Search for the cell housing the specified text and yield its (x, y) center coordinate. 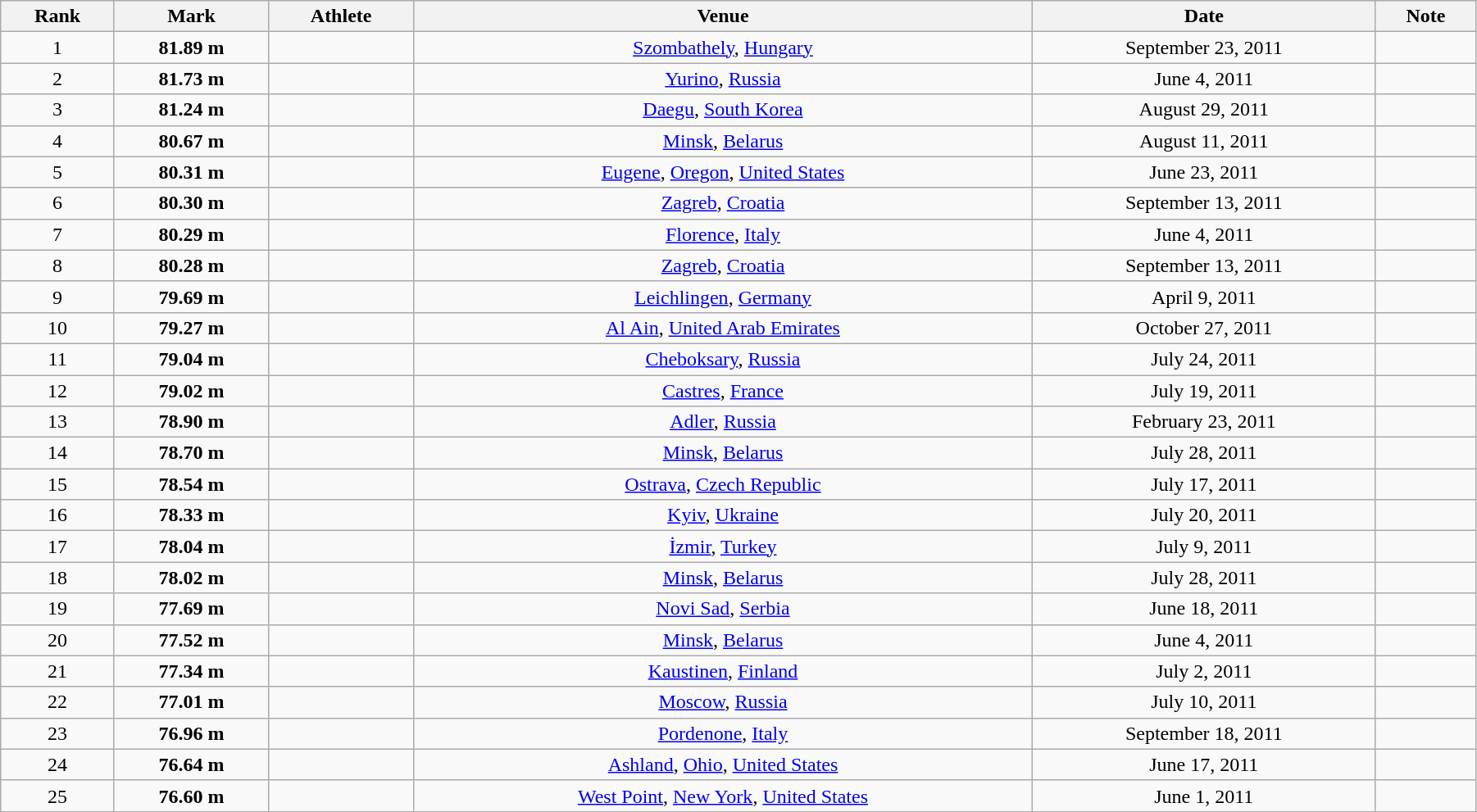
August 29, 2011 (1203, 110)
81.89 m (191, 48)
4 (57, 141)
76.64 m (191, 764)
Mark (191, 16)
Castres, France (723, 391)
June 1, 2011 (1203, 796)
81.73 m (191, 79)
February 23, 2011 (1203, 422)
September 18, 2011 (1203, 733)
20 (57, 640)
June 23, 2011 (1203, 172)
80.30 m (191, 203)
Cheboksary, Russia (723, 359)
June 18, 2011 (1203, 609)
80.28 m (191, 265)
80.31 m (191, 172)
10 (57, 328)
19 (57, 609)
18 (57, 578)
2 (57, 79)
78.02 m (191, 578)
July 20, 2011 (1203, 515)
July 24, 2011 (1203, 359)
July 10, 2011 (1203, 702)
Athlete (341, 16)
22 (57, 702)
76.96 m (191, 733)
Eugene, Oregon, United States (723, 172)
80.67 m (191, 141)
5 (57, 172)
July 19, 2011 (1203, 391)
79.27 m (191, 328)
78.04 m (191, 547)
Florence, Italy (723, 234)
12 (57, 391)
77.52 m (191, 640)
3 (57, 110)
21 (57, 671)
June 17, 2011 (1203, 764)
76.60 m (191, 796)
Date (1203, 16)
Kyiv, Ukraine (723, 515)
July 2, 2011 (1203, 671)
Moscow, Russia (723, 702)
Adler, Russia (723, 422)
23 (57, 733)
6 (57, 203)
Venue (723, 16)
80.29 m (191, 234)
77.34 m (191, 671)
Ashland, Ohio, United States (723, 764)
9 (57, 297)
79.04 m (191, 359)
15 (57, 484)
Rank (57, 16)
77.69 m (191, 609)
October 27, 2011 (1203, 328)
24 (57, 764)
Ostrava, Czech Republic (723, 484)
13 (57, 422)
16 (57, 515)
İzmir, Turkey (723, 547)
79.69 m (191, 297)
West Point, New York, United States (723, 796)
July 9, 2011 (1203, 547)
78.54 m (191, 484)
81.24 m (191, 110)
Yurino, Russia (723, 79)
11 (57, 359)
78.90 m (191, 422)
79.02 m (191, 391)
Novi Sad, Serbia (723, 609)
August 11, 2011 (1203, 141)
Note (1425, 16)
July 17, 2011 (1203, 484)
78.70 m (191, 453)
7 (57, 234)
Al Ain, United Arab Emirates (723, 328)
September 23, 2011 (1203, 48)
17 (57, 547)
Daegu, South Korea (723, 110)
Leichlingen, Germany (723, 297)
25 (57, 796)
Kaustinen, Finland (723, 671)
Szombathely, Hungary (723, 48)
Pordenone, Italy (723, 733)
1 (57, 48)
14 (57, 453)
78.33 m (191, 515)
77.01 m (191, 702)
8 (57, 265)
April 9, 2011 (1203, 297)
